Return the (x, y) coordinate for the center point of the cell that contains the specified text.  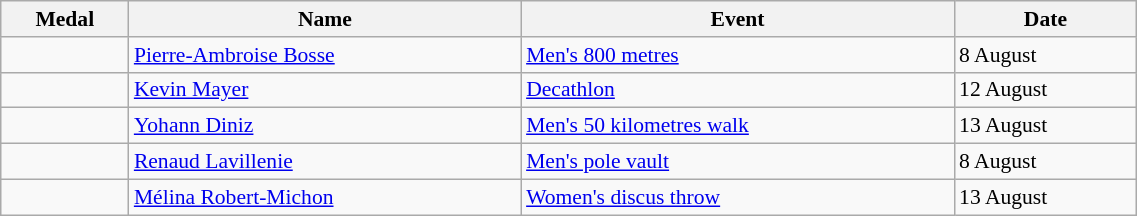
Women's discus throw (738, 197)
Name (325, 19)
Men's 800 metres (738, 55)
Men's 50 kilometres walk (738, 126)
Decathlon (738, 90)
Men's pole vault (738, 162)
Kevin Mayer (325, 90)
Medal (65, 19)
Renaud Lavillenie (325, 162)
12 August (1046, 90)
Event (738, 19)
Mélina Robert-Michon (325, 197)
Pierre-Ambroise Bosse (325, 55)
Date (1046, 19)
Yohann Diniz (325, 126)
